Identify which cell holds the provided text, then report its [x, y] central coordinate. 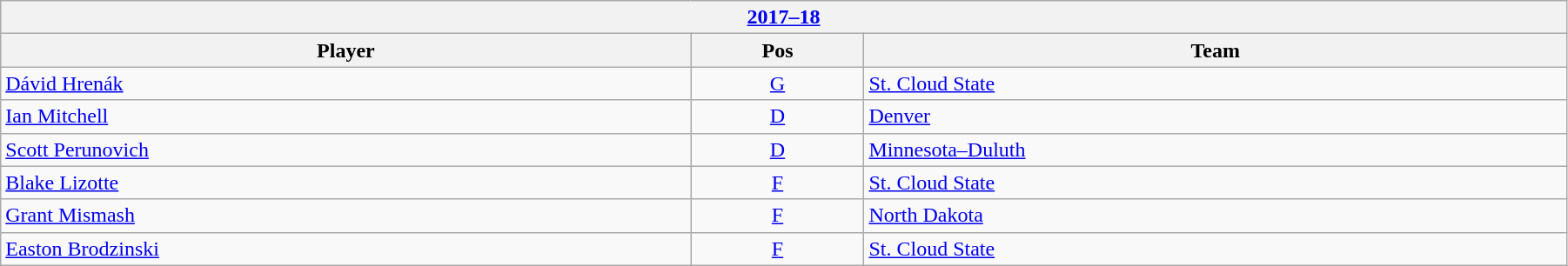
2017–18 [784, 17]
Pos [778, 50]
Ian Mitchell [346, 116]
North Dakota [1215, 216]
Scott Perunovich [346, 150]
Dávid Hrenák [346, 83]
Easton Brodzinski [346, 249]
Denver [1215, 116]
Team [1215, 50]
Player [346, 50]
G [778, 83]
Minnesota–Duluth [1215, 150]
Blake Lizotte [346, 183]
Grant Mismash [346, 216]
